Extract the (x, y) coordinate from the center of the cell holding the provided text.  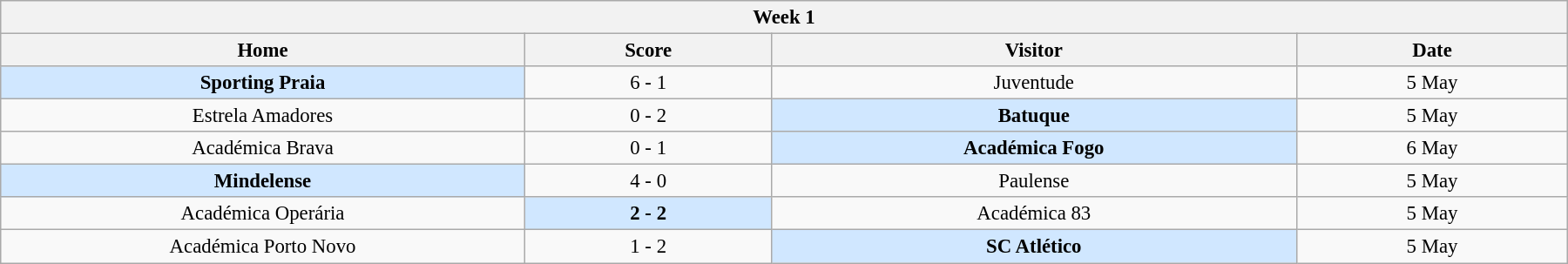
Académica Brava (263, 148)
Académica Porto Novo (263, 247)
Juventude (1033, 83)
Batuque (1033, 116)
4 - 0 (648, 181)
1 - 2 (648, 247)
Mindelense (263, 181)
Académica Operária (263, 213)
6 - 1 (648, 83)
Date (1432, 51)
Visitor (1033, 51)
0 - 1 (648, 148)
Week 1 (784, 17)
Académica Fogo (1033, 148)
Paulense (1033, 181)
Académica 83 (1033, 213)
6 May (1432, 148)
0 - 2 (648, 116)
Sporting Praia (263, 83)
Home (263, 51)
Estrela Amadores (263, 116)
Score (648, 51)
2 - 2 (648, 213)
SC Atlético (1033, 247)
